From the cell containing the given text, extract its center point as [X, Y] coordinate. 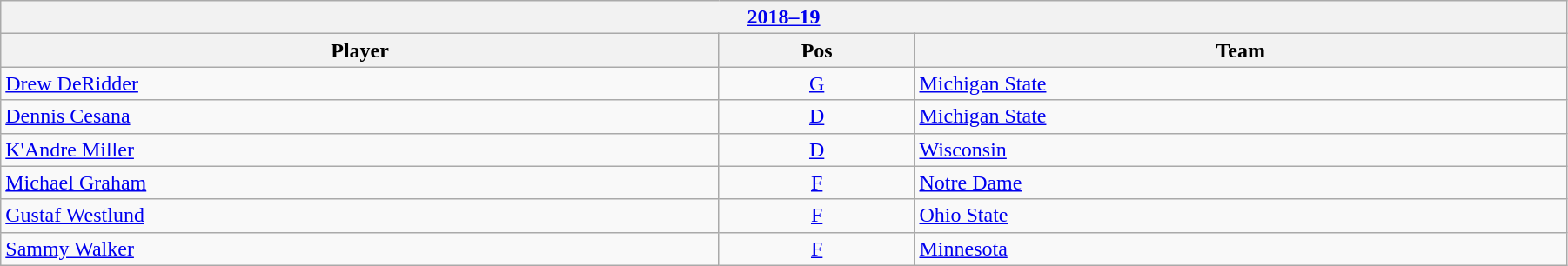
G [816, 83]
Wisconsin [1241, 150]
Dennis Cesana [360, 116]
Team [1241, 50]
Notre Dame [1241, 183]
Sammy Walker [360, 249]
Player [360, 50]
Ohio State [1241, 216]
2018–19 [784, 17]
K'Andre Miller [360, 150]
Pos [816, 50]
Gustaf Westlund [360, 216]
Michael Graham [360, 183]
Drew DeRidder [360, 83]
Minnesota [1241, 249]
